Provide the (x, y) coordinate of the cell's center where the given text is located.  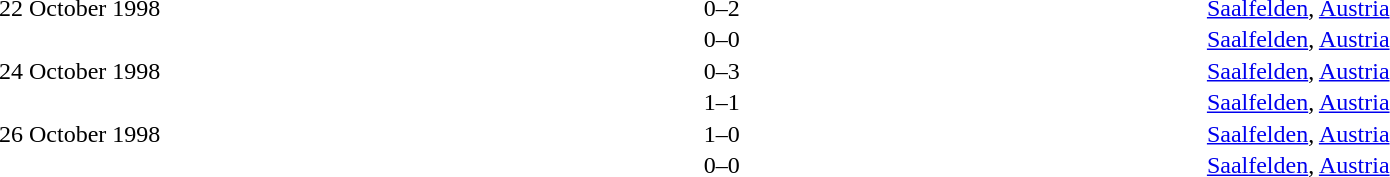
1–0 (722, 134)
0–3 (722, 71)
1–1 (722, 103)
0–0 (722, 39)
